Provide the (X, Y) coordinate of the cell's center where the given text is located.  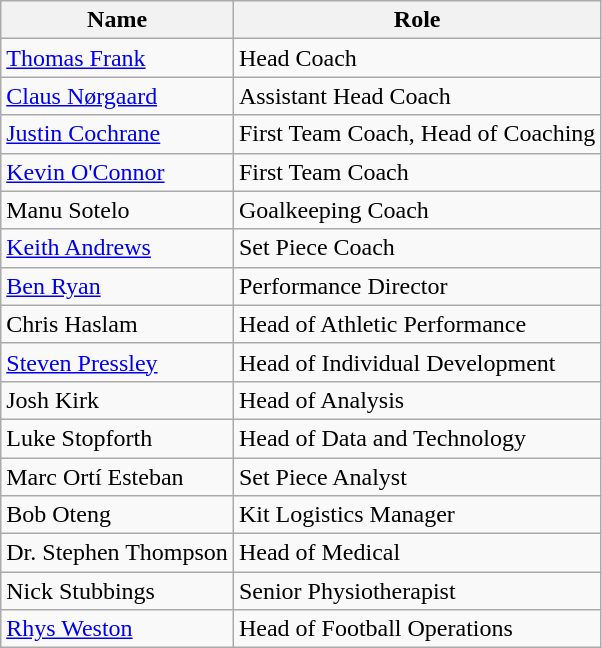
Dr. Stephen Thompson (118, 553)
Steven Pressley (118, 362)
Keith Andrews (118, 248)
Nick Stubbings (118, 591)
Kit Logistics Manager (417, 515)
Name (118, 20)
Chris Haslam (118, 324)
Head of Individual Development (417, 362)
Claus Nørgaard (118, 96)
Josh Kirk (118, 400)
Head of Medical (417, 553)
Set Piece Analyst (417, 477)
Marc Ortí Esteban (118, 477)
Head of Analysis (417, 400)
Manu Sotelo (118, 210)
Luke Stopforth (118, 438)
Ben Ryan (118, 286)
Senior Physiotherapist (417, 591)
Head of Football Operations (417, 629)
Bob Oteng (118, 515)
Head of Data and Technology (417, 438)
Goalkeeping Coach (417, 210)
Role (417, 20)
Head of Athletic Performance (417, 324)
Kevin O'Connor (118, 172)
First Team Coach (417, 172)
Rhys Weston (118, 629)
Set Piece Coach (417, 248)
Performance Director (417, 286)
Assistant Head Coach (417, 96)
Head Coach (417, 58)
First Team Coach, Head of Coaching (417, 134)
Thomas Frank (118, 58)
Justin Cochrane (118, 134)
